Capture the cell that displays the provided text and extract its [X, Y] central coordinate. 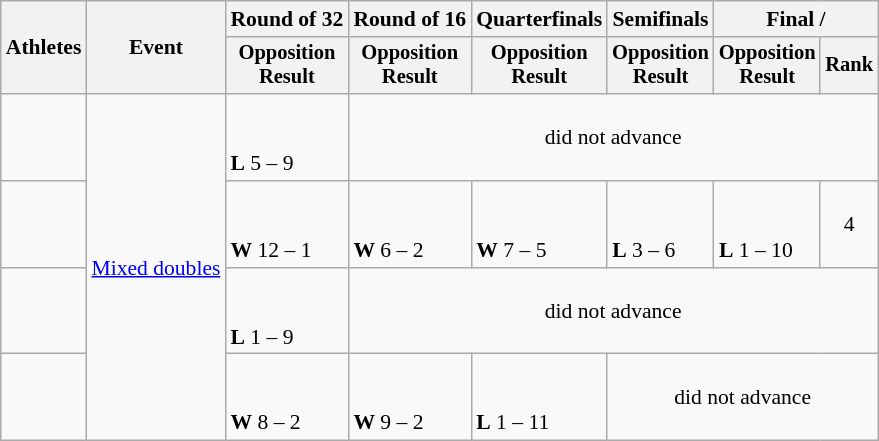
Round of 16 [410, 19]
Quarterfinals [539, 19]
Mixed doubles [156, 267]
L 1 – 9 [286, 312]
L 3 – 6 [660, 224]
W 9 – 2 [410, 398]
Round of 32 [286, 19]
W 7 – 5 [539, 224]
Rank [849, 66]
Semifinals [660, 19]
Event [156, 48]
L 5 – 9 [286, 138]
Final / [796, 19]
L 1 – 11 [539, 398]
Athletes [44, 48]
4 [849, 224]
W 12 – 1 [286, 224]
W 8 – 2 [286, 398]
L 1 – 10 [768, 224]
W 6 – 2 [410, 224]
